Extract the [x, y] coordinate from the center of the cell holding the provided text.  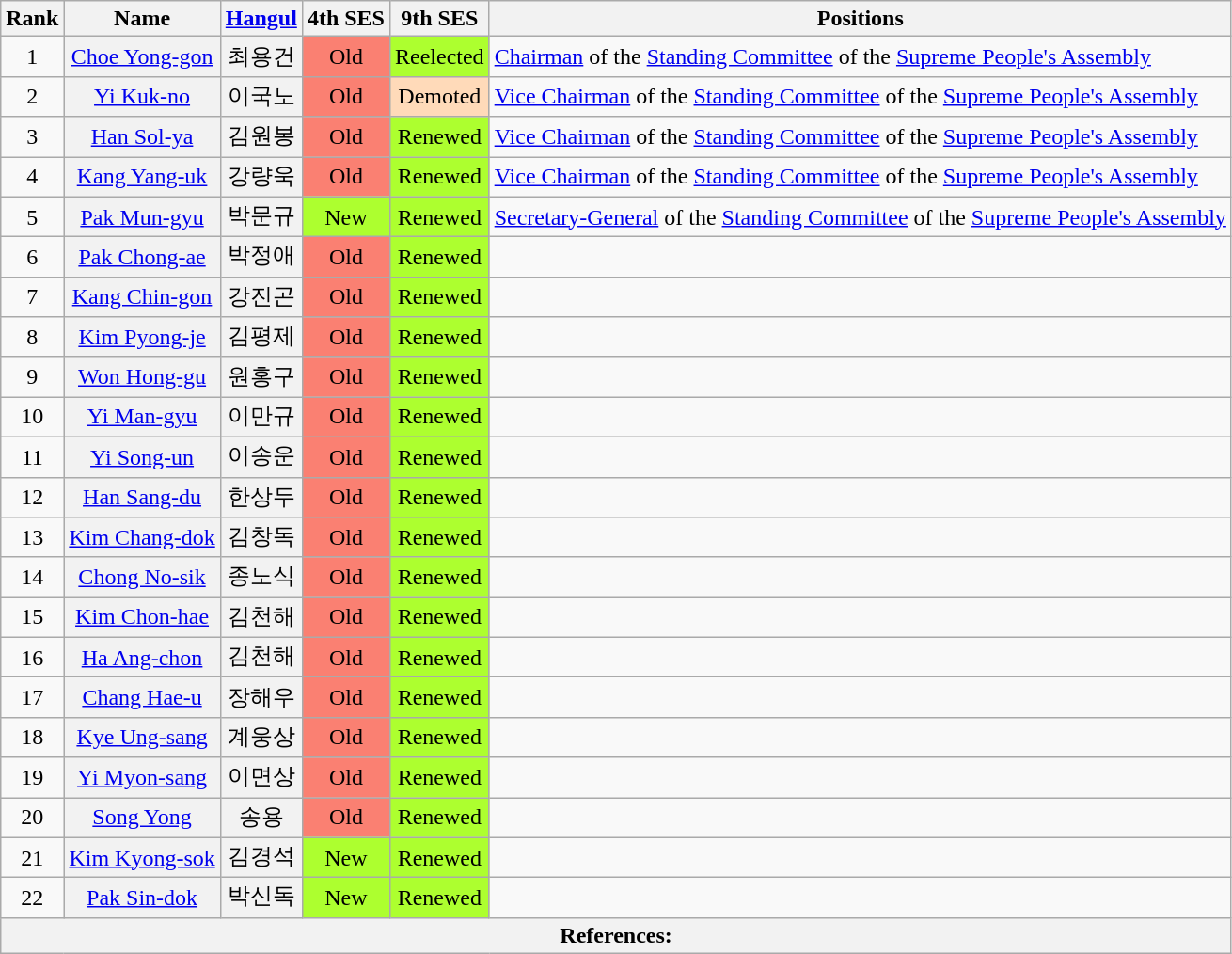
김원봉 [261, 137]
원홍구 [261, 376]
강량욱 [261, 177]
Han Sang-du [142, 497]
Chairman of the Standing Committee of the Supreme People's Assembly [860, 56]
김평제 [261, 337]
20 [32, 819]
박신독 [261, 898]
Pak Chong-ae [142, 258]
종노식 [261, 578]
7 [32, 297]
21 [32, 858]
References: [617, 935]
Kim Chon-hae [142, 617]
Ha Ang-chon [142, 657]
8 [32, 337]
박정애 [261, 258]
Pak Mun-gyu [142, 216]
Positions [860, 19]
15 [32, 617]
11 [32, 457]
송용 [261, 819]
Yi Myon-sang [142, 777]
Pak Sin-dok [142, 898]
Han Sol-ya [142, 137]
이국노 [261, 96]
18 [32, 738]
Chang Hae-u [142, 698]
16 [32, 657]
이송운 [261, 457]
Yi Song-un [142, 457]
3 [32, 137]
22 [32, 898]
1 [32, 56]
4th SES [346, 19]
14 [32, 578]
이면상 [261, 777]
김경석 [261, 858]
이만규 [261, 418]
19 [32, 777]
4 [32, 177]
박문규 [261, 216]
Secretary-General of the Standing Committee of the Supreme People's Assembly [860, 216]
2 [32, 96]
Reelected [439, 56]
계웅상 [261, 738]
한상두 [261, 497]
Kang Yang-uk [142, 177]
5 [32, 216]
Kim Kyong-sok [142, 858]
Won Hong-gu [142, 376]
13 [32, 538]
Kim Chang-dok [142, 538]
장해우 [261, 698]
Kim Pyong-je [142, 337]
Kye Ung-sang [142, 738]
9 [32, 376]
김창독 [261, 538]
Rank [32, 19]
Name [142, 19]
강진곤 [261, 297]
Chong No-sik [142, 578]
Yi Kuk-no [142, 96]
Song Yong [142, 819]
12 [32, 497]
Yi Man-gyu [142, 418]
Hangul [261, 19]
Kang Chin-gon [142, 297]
Choe Yong-gon [142, 56]
17 [32, 698]
6 [32, 258]
9th SES [439, 19]
Demoted [439, 96]
최용건 [261, 56]
10 [32, 418]
